Find where the given text appears and provide that cell's center as [x, y] coordinate. 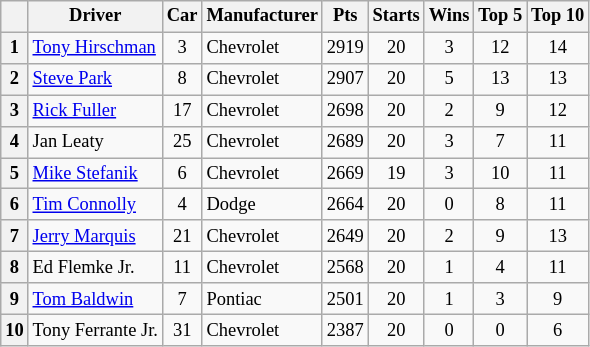
31 [182, 330]
Steve Park [95, 80]
Rick Fuller [95, 110]
Pts [345, 16]
Jerry Marquis [95, 236]
Wins [449, 16]
Top 10 [558, 16]
2568 [345, 268]
21 [182, 236]
Tim Connolly [95, 204]
Mike Stefanik [95, 174]
2649 [345, 236]
2689 [345, 142]
2669 [345, 174]
Driver [95, 16]
Top 5 [500, 16]
14 [558, 48]
Manufacturer [262, 16]
Dodge [262, 204]
2387 [345, 330]
25 [182, 142]
2698 [345, 110]
2907 [345, 80]
17 [182, 110]
Pontiac [262, 298]
Car [182, 16]
2664 [345, 204]
Jan Leaty [95, 142]
Tony Ferrante Jr. [95, 330]
Starts [396, 16]
2501 [345, 298]
Tom Baldwin [95, 298]
Ed Flemke Jr. [95, 268]
2919 [345, 48]
Tony Hirschman [95, 48]
19 [396, 174]
